Locate the cell with the specified text and output its [x, y] center coordinate. 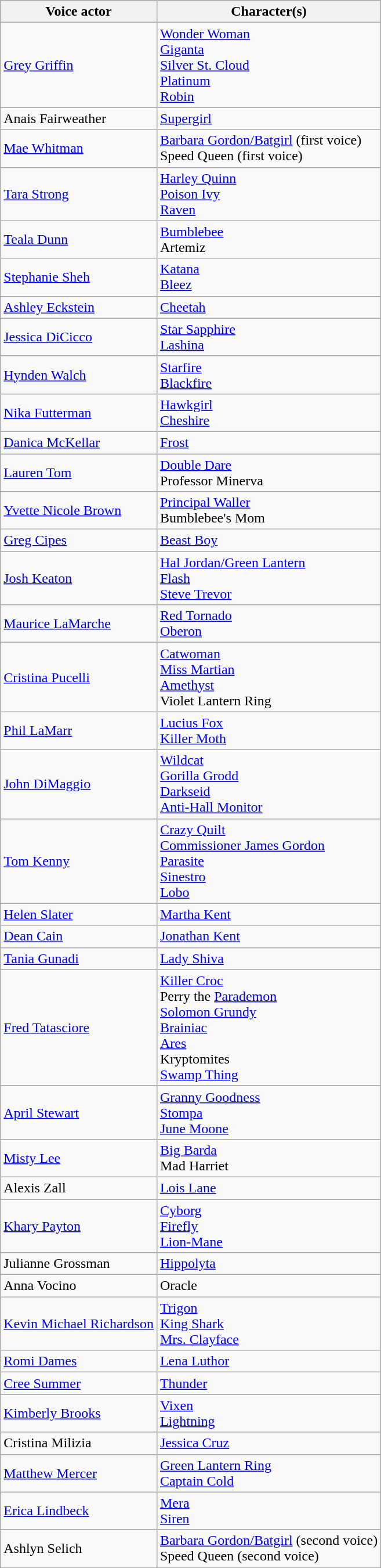
Ashlyn Selich [79, 1549]
Hal Jordan/Green LanternFlashSteve Trevor [268, 578]
KatanaBleez [268, 277]
Barbara Gordon/Batgirl (first voice)Speed Queen (first voice) [268, 149]
Josh Keaton [79, 578]
BumblebeeArtemiz [268, 239]
WildcatGorilla GroddDarkseidAnti-Hall Monitor [268, 784]
Supergirl [268, 118]
Lauren Tom [79, 473]
Lena Luthor [268, 1361]
Khary Payton [79, 1226]
HawkgirlCheshire [268, 412]
Jessica Cruz [268, 1443]
Tara Strong [79, 194]
Romi Dames [79, 1361]
Oracle [268, 1286]
Barbara Gordon/Batgirl (second voice)Speed Queen (second voice) [268, 1549]
Star SapphireLashina [268, 337]
Greg Cipes [79, 540]
April Stewart [79, 1112]
Alexis Zall [79, 1188]
Dean Cain [79, 936]
Voice actor [79, 12]
Red TornadoOberon [268, 623]
Harley QuinnPoison IvyRaven [268, 194]
MeraSiren [268, 1511]
Lucius FoxKiller Moth [268, 730]
Phil LaMarr [79, 730]
CyborgFireflyLion-Mane [268, 1226]
TrigonKing SharkMrs. Clayface [268, 1324]
Double DareProfessor Minerva [268, 473]
Tania Gunadi [79, 958]
Cristina Pucelli [79, 677]
Granny GoodnessStompaJune Moone [268, 1112]
Anna Vocino [79, 1286]
Big BardaMad Harriet [268, 1158]
Character(s) [268, 12]
Lady Shiva [268, 958]
Hippolyta [268, 1264]
Cree Summer [79, 1383]
StarfireBlackfire [268, 375]
Erica Lindbeck [79, 1511]
CatwomanMiss MartianAmethystViolet Lantern Ring [268, 677]
Misty Lee [79, 1158]
Helen Slater [79, 914]
Cristina Milizia [79, 1443]
Yvette Nicole Brown [79, 511]
John DiMaggio [79, 784]
Lois Lane [268, 1188]
Matthew Mercer [79, 1473]
Crazy QuiltCommissioner James GordonParasiteSinestroLobo [268, 861]
VixenLightning [268, 1413]
Kimberly Brooks [79, 1413]
Julianne Grossman [79, 1264]
Jonathan Kent [268, 936]
Maurice LaMarche [79, 623]
Green Lantern RingCaptain Cold [268, 1473]
Fred Tatasciore [79, 1028]
Hynden Walch [79, 375]
Killer CrocPerry the ParademonSolomon GrundyBrainiacAresKryptomitesSwamp Thing [268, 1028]
Mae Whitman [79, 149]
Grey Griffin [79, 65]
Danica McKellar [79, 442]
Ashley Eckstein [79, 307]
Nika Futterman [79, 412]
Cheetah [268, 307]
Stephanie Sheh [79, 277]
Martha Kent [268, 914]
Principal WallerBumblebee's Mom [268, 511]
Frost [268, 442]
Beast Boy [268, 540]
Tom Kenny [79, 861]
Anais Fairweather [79, 118]
Jessica DiCicco [79, 337]
Teala Dunn [79, 239]
Thunder [268, 1383]
Kevin Michael Richardson [79, 1324]
Wonder WomanGigantaSilver St. CloudPlatinumRobin [268, 65]
